Extract the [x, y] coordinate from the center of the cell holding the provided text.  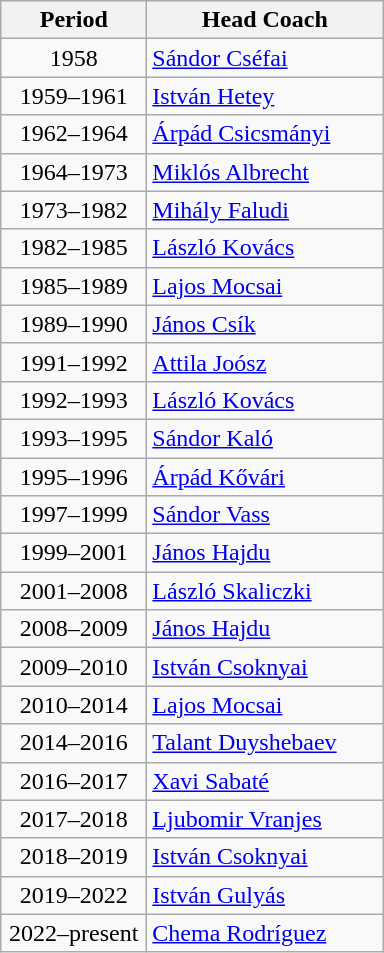
2022–present [74, 933]
2009–2010 [74, 667]
1997–1999 [74, 515]
1982–1985 [74, 248]
István Hetey [265, 96]
Árpád Csicsmányi [265, 134]
1991–1992 [74, 362]
1992–1993 [74, 400]
Attila Joósz [265, 362]
Sándor Vass [265, 515]
Talant Duyshebaev [265, 743]
2008–2009 [74, 629]
2019–2022 [74, 895]
2016–2017 [74, 781]
Árpád Kővári [265, 477]
2010–2014 [74, 705]
1973–1982 [74, 210]
Head Coach [265, 20]
1962–1964 [74, 134]
1995–1996 [74, 477]
Ljubomir Vranjes [265, 819]
Sándor Cséfai [265, 58]
1964–1973 [74, 172]
2001–2008 [74, 591]
2017–2018 [74, 819]
Xavi Sabaté [265, 781]
Sándor Kaló [265, 438]
2018–2019 [74, 857]
István Gulyás [265, 895]
1958 [74, 58]
1959–1961 [74, 96]
Miklós Albrecht [265, 172]
László Skaliczki [265, 591]
2014–2016 [74, 743]
1999–2001 [74, 553]
Mihály Faludi [265, 210]
János Csík [265, 324]
1989–1990 [74, 324]
1985–1989 [74, 286]
Period [74, 20]
1993–1995 [74, 438]
Chema Rodríguez [265, 933]
